Identify which cell holds the provided text, then report its [x, y] central coordinate. 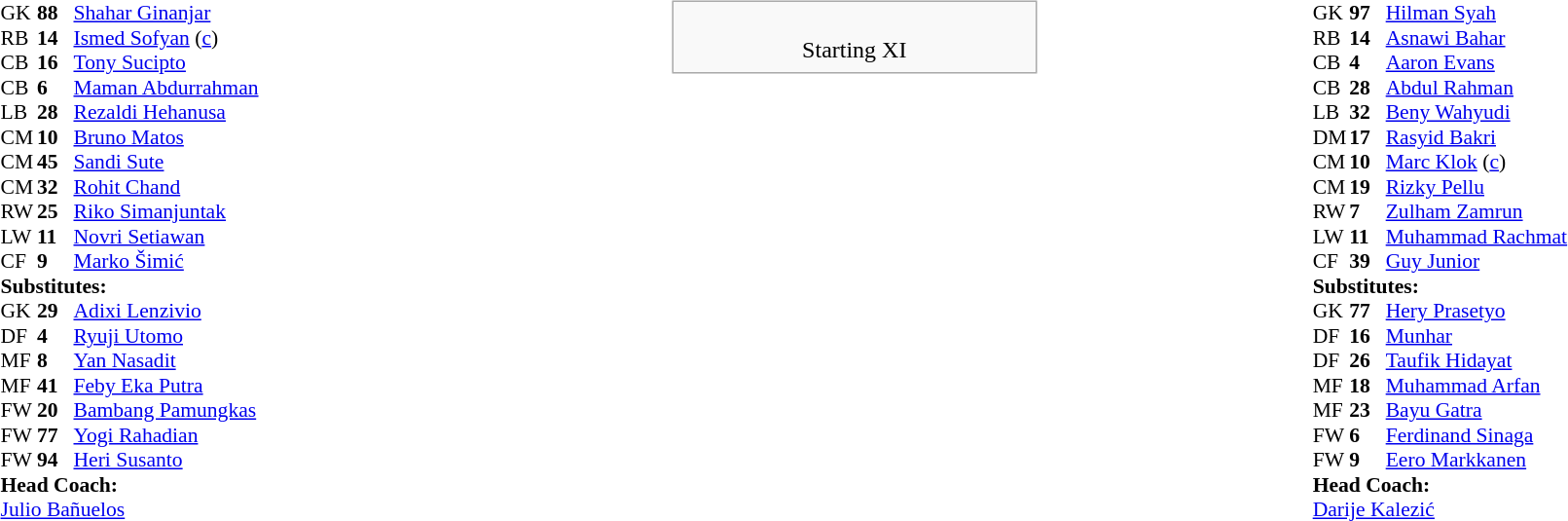
8 [55, 361]
Rizky Pellu [1477, 187]
Maman Abdurrahman [166, 88]
39 [1367, 262]
Rasyid Bakri [1477, 137]
29 [55, 311]
Taufik Hidayat [1477, 361]
41 [55, 386]
Riko Simanjuntak [166, 211]
Abdul Rahman [1477, 88]
Sandi Sute [166, 163]
Rezaldi Hehanusa [166, 112]
25 [55, 211]
DM [1331, 137]
Muhammad Rachmat [1477, 237]
18 [1367, 386]
Hilman Syah [1477, 13]
Bambang Pamungkas [166, 410]
Yan Nasadit [166, 361]
Tony Sucipto [166, 63]
88 [55, 13]
Marc Klok (c) [1477, 163]
Shahar Ginanjar [166, 13]
Ferdinand Sinaga [1477, 435]
Aaron Evans [1477, 63]
Feby Eka Putra [166, 386]
26 [1367, 361]
20 [55, 410]
94 [55, 461]
Eero Markkanen [1477, 461]
Ryuji Utomo [166, 336]
Hery Prasetyo [1477, 311]
Guy Junior [1477, 262]
Novri Setiawan [166, 237]
17 [1367, 137]
23 [1367, 410]
Rohit Chand [166, 187]
Beny Wahyudi [1477, 112]
7 [1367, 211]
Yogi Rahadian [166, 435]
Bruno Matos [166, 137]
Asnawi Bahar [1477, 38]
97 [1367, 13]
Adixi Lenzivio [166, 311]
19 [1367, 187]
Starting XI [855, 37]
Ismed Sofyan (c) [166, 38]
Munhar [1477, 336]
Bayu Gatra [1477, 410]
Zulham Zamrun [1477, 211]
45 [55, 163]
Heri Susanto [166, 461]
Muhammad Arfan [1477, 386]
Marko Šimić [166, 262]
